Pinpoint the cell where the given text exists, returning its (x, y) midpoint coordinate. 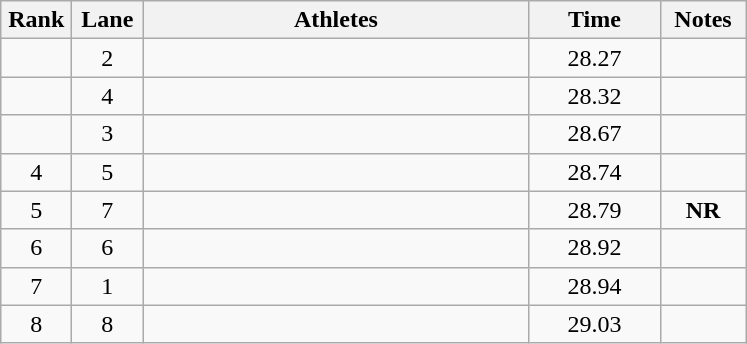
Athletes (336, 20)
28.67 (594, 134)
Notes (703, 20)
28.32 (594, 96)
Rank (36, 20)
3 (108, 134)
28.94 (594, 286)
28.27 (594, 58)
Time (594, 20)
2 (108, 58)
NR (703, 210)
28.74 (594, 172)
29.03 (594, 324)
Lane (108, 20)
28.92 (594, 248)
1 (108, 286)
28.79 (594, 210)
